Output the (X, Y) coordinate of the center of the cell containing the given text.  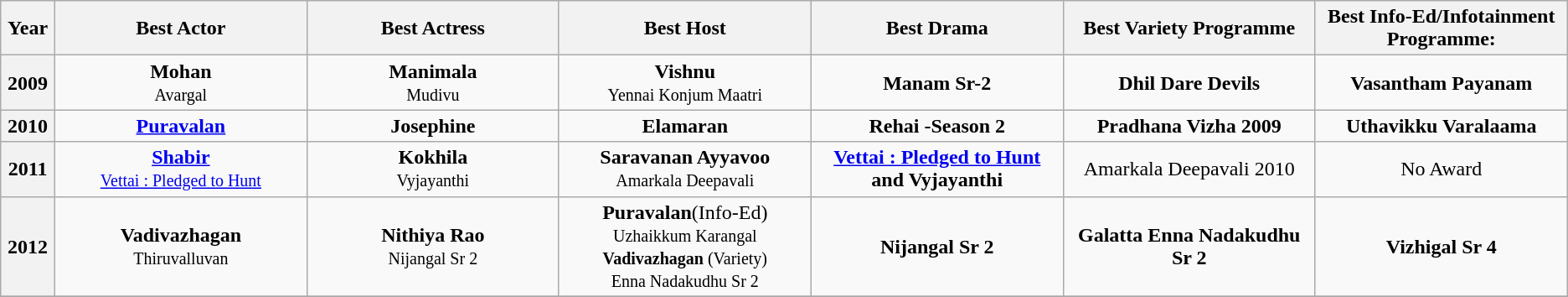
Best Actor (181, 29)
Dhil Dare Devils (1189, 82)
Rehai -Season 2 (936, 126)
Josephine (432, 126)
Best Variety Programme (1189, 29)
Manam Sr-2 (936, 82)
Best Drama (936, 29)
Galatta Enna Nadakudhu Sr 2 (1189, 247)
Best Host (685, 29)
No Award (1441, 169)
Puravalan (181, 126)
Saravanan AyyavooAmarkala Deepavali (685, 169)
Pradhana Vizha 2009 (1189, 126)
Nijangal Sr 2 (936, 247)
Manimala Mudivu (432, 82)
Uthavikku Varalaama (1441, 126)
Vizhigal Sr 4 (1441, 247)
Best Actress (432, 29)
Kokhila Vyjayanthi (432, 169)
Vasantham Payanam (1441, 82)
Nithiya RaoNijangal Sr 2 (432, 247)
2011 (28, 169)
Best Info-Ed/Infotainment Programme: (1441, 29)
Amarkala Deepavali 2010 (1189, 169)
Year (28, 29)
ShabirVettai : Pledged to Hunt (181, 169)
MohanAvargal (181, 82)
Elamaran (685, 126)
Vettai : Pledged to Hunt and Vyjayanthi (936, 169)
2009 (28, 82)
Puravalan(Info-Ed)Uzhaikkum Karangal Vadivazhagan (Variety)Enna Nadakudhu Sr 2 (685, 247)
Vadivazhagan Thiruvalluvan (181, 247)
2012 (28, 247)
Vishnu Yennai Konjum Maatri (685, 82)
2010 (28, 126)
